Search for the cell housing the specified text and yield its [x, y] center coordinate. 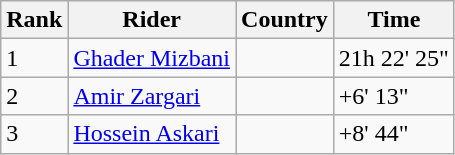
Rider [152, 20]
1 [34, 58]
Country [285, 20]
21h 22' 25" [394, 58]
+8' 44" [394, 134]
2 [34, 96]
Time [394, 20]
Ghader Mizbani [152, 58]
Hossein Askari [152, 134]
3 [34, 134]
+6' 13" [394, 96]
Rank [34, 20]
Amir Zargari [152, 96]
